For the text-containing cell, return its midpoint in (x, y) coordinate format. 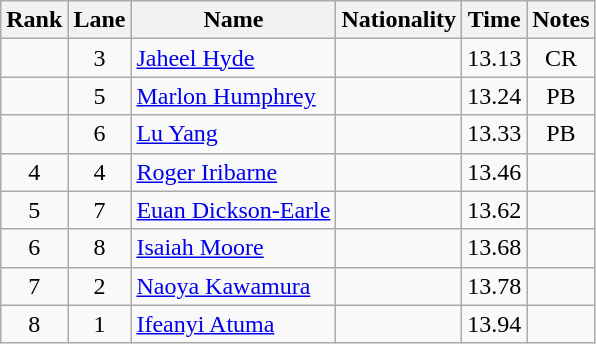
13.62 (494, 210)
13.68 (494, 248)
13.78 (494, 286)
Lane (100, 20)
Jaheel Hyde (234, 58)
1 (100, 324)
Marlon Humphrey (234, 96)
Lu Yang (234, 134)
Isaiah Moore (234, 248)
Rank (34, 20)
2 (100, 286)
CR (561, 58)
13.13 (494, 58)
13.94 (494, 324)
13.46 (494, 172)
Roger Iribarne (234, 172)
Ifeanyi Atuma (234, 324)
Notes (561, 20)
Euan Dickson-Earle (234, 210)
Naoya Kawamura (234, 286)
Time (494, 20)
3 (100, 58)
13.33 (494, 134)
13.24 (494, 96)
Name (234, 20)
Nationality (399, 20)
